Determine the [X, Y] coordinate at the center of the cell enclosing the given text.  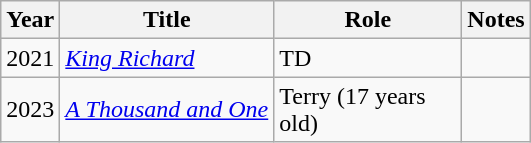
Year [30, 20]
Terry (17 years old) [368, 110]
King Richard [167, 58]
2021 [30, 58]
Title [167, 20]
Notes [496, 20]
A Thousand and One [167, 110]
TD [368, 58]
Role [368, 20]
2023 [30, 110]
